Capture the cell that displays the provided text and extract its [X, Y] central coordinate. 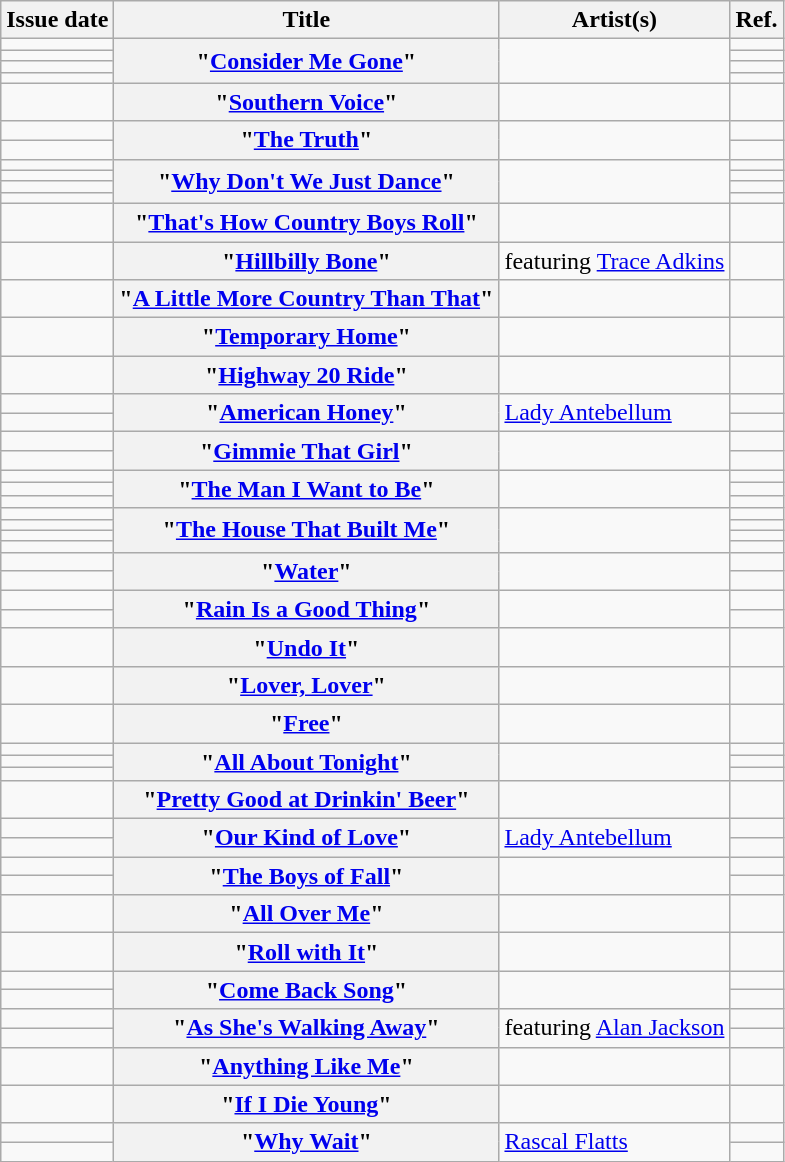
"Southern Voice" [306, 102]
"Hillbilly Bone" [306, 261]
"The Boys of Fall" [306, 876]
Issue date [58, 20]
"Gimmie That Girl" [306, 451]
"American Honey" [306, 413]
"Temporary Home" [306, 337]
featuring Trace Adkins [614, 261]
"Lover, Lover" [306, 685]
"The Truth" [306, 140]
"The House That Built Me" [306, 530]
featuring Alan Jackson [614, 1028]
"Consider Me Gone" [306, 61]
"Our Kind of Love" [306, 838]
Rascal Flatts [614, 1142]
Artist(s) [614, 20]
"Free" [306, 723]
"All About Tonight" [306, 761]
"Come Back Song" [306, 990]
"Roll with It" [306, 952]
Ref. [756, 20]
"Anything Like Me" [306, 1066]
"All Over Me" [306, 914]
"Pretty Good at Drinkin' Beer" [306, 800]
"As She's Walking Away" [306, 1028]
"A Little More Country Than That" [306, 299]
"That's How Country Boys Roll" [306, 222]
"Undo It" [306, 647]
"If I Die Young" [306, 1104]
"Rain Is a Good Thing" [306, 609]
Title [306, 20]
"The Man I Want to Be" [306, 489]
"Highway 20 Ride" [306, 375]
"Water" [306, 571]
"Why Don't We Just Dance" [306, 181]
"Why Wait" [306, 1142]
